Capture the cell that displays the provided text and extract its [X, Y] central coordinate. 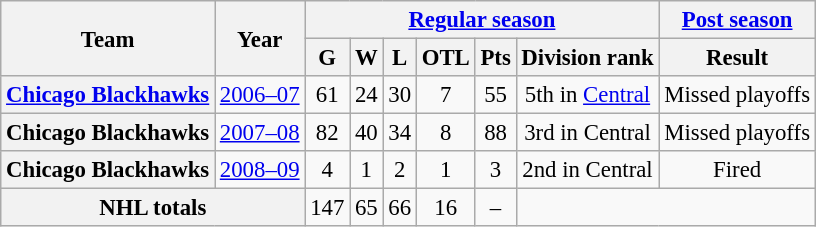
16 [446, 208]
– [496, 208]
5th in Central [588, 95]
40 [366, 133]
Pts [496, 58]
65 [366, 208]
4 [328, 170]
2nd in Central [588, 170]
61 [328, 95]
82 [328, 133]
2007–08 [260, 133]
Division rank [588, 58]
2008–09 [260, 170]
88 [496, 133]
G [328, 58]
55 [496, 95]
L [400, 58]
OTL [446, 58]
Year [260, 38]
2006–07 [260, 95]
2 [400, 170]
W [366, 58]
Team [108, 38]
8 [446, 133]
3 [496, 170]
Result [737, 58]
3rd in Central [588, 133]
Regular season [482, 20]
66 [400, 208]
Fired [737, 170]
Post season [737, 20]
147 [328, 208]
34 [400, 133]
7 [446, 95]
30 [400, 95]
NHL totals [153, 208]
24 [366, 95]
